Return [x, y] of the center of cell containing provided text 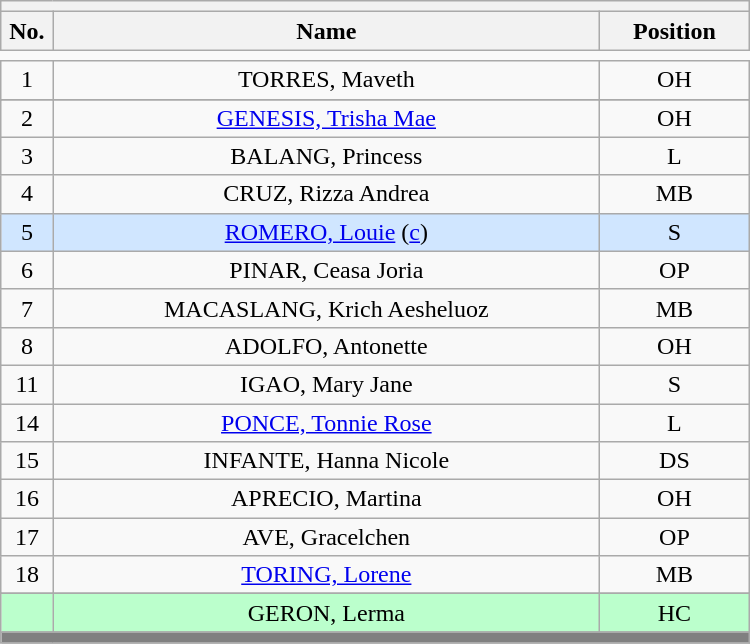
CRUZ, Rizza Andrea [326, 194]
2 [27, 118]
Name [326, 31]
1 [27, 80]
IGAO, Mary Jane [326, 384]
DS [675, 461]
15 [27, 461]
PONCE, Tonnie Rose [326, 423]
APRECIO, Martina [326, 499]
3 [27, 156]
PINAR, Ceasa Joria [326, 270]
GENESIS, Trisha Mae [326, 118]
14 [27, 423]
5 [27, 232]
ADOLFO, Antonette [326, 346]
Position [675, 31]
HC [675, 613]
16 [27, 499]
6 [27, 270]
TORING, Lorene [326, 575]
18 [27, 575]
AVE, Gracelchen [326, 537]
BALANG, Princess [326, 156]
4 [27, 194]
ROMERO, Louie (c) [326, 232]
7 [27, 308]
11 [27, 384]
17 [27, 537]
INFANTE, Hanna Nicole [326, 461]
MACASLANG, Krich Aesheluoz [326, 308]
8 [27, 346]
TORRES, Maveth [326, 80]
No. [27, 31]
GERON, Lerma [326, 613]
